For the text-containing cell, return its midpoint in [x, y] coordinate format. 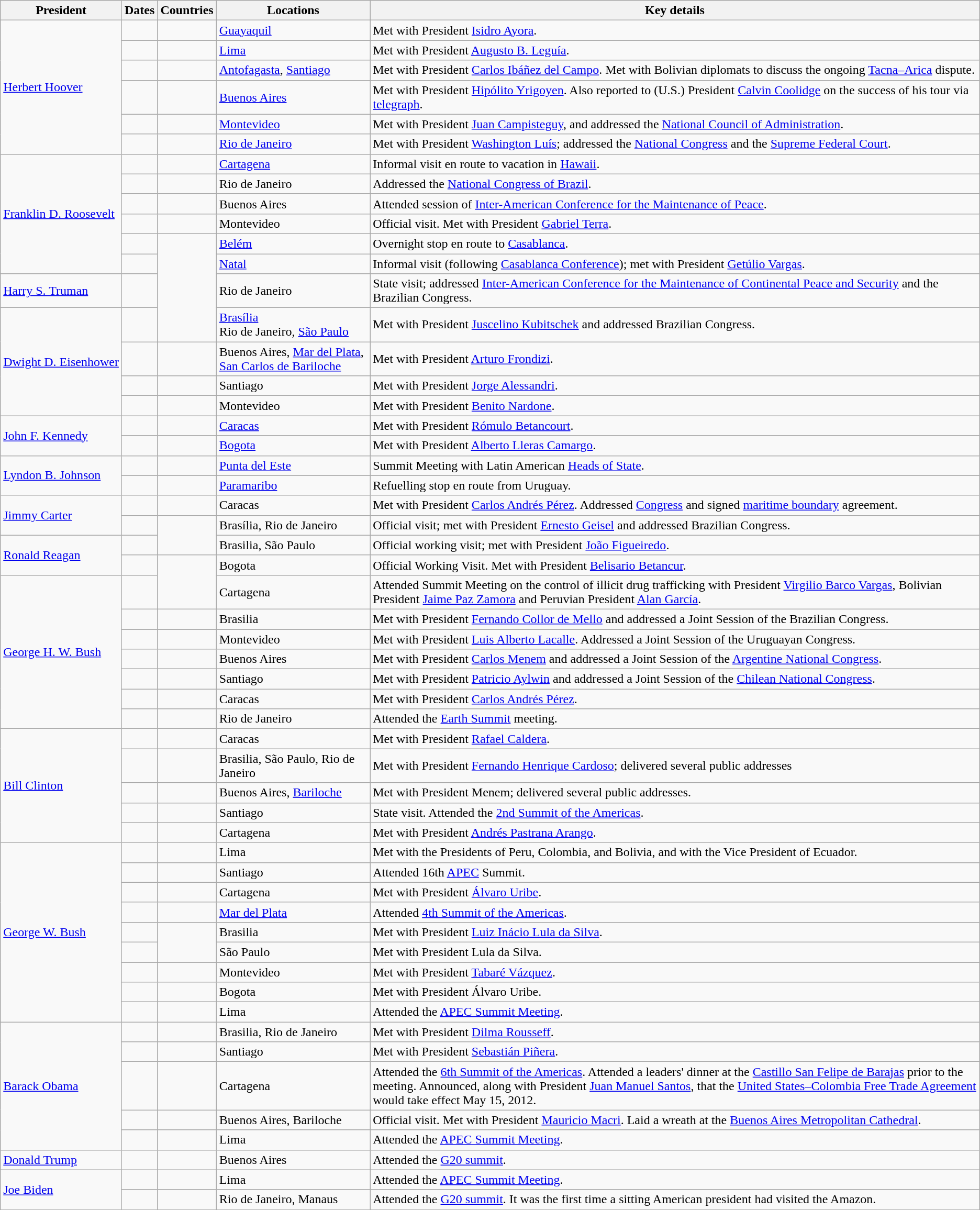
Met with President Andrés Pastrana Arango. [675, 832]
Brasilia, São Paulo, Rio de Janeiro [293, 765]
Official visit. Met with President Gabriel Terra. [675, 224]
Brasília, Rio de Janeiro [293, 525]
Ronald Reagan [61, 555]
Official visit. Met with President Mauricio Macri. Laid a wreath at the Buenos Aires Metropolitan Cathedral. [675, 1120]
George W. Bush [61, 932]
Bill Clinton [61, 785]
Official working visit; met with President João Figueiredo. [675, 545]
Met with President Carlos Andrés Pérez. [675, 699]
Attended 16th APEC Summit. [675, 872]
Brasilia, São Paulo [293, 545]
George H. W. Bush [61, 651]
Belém [293, 243]
Met with President Jorge Alessandri. [675, 386]
Met with the Presidents of Peru, Colombia, and Bolivia, and with the Vice President of Ecuador. [675, 852]
Met with President Carlos Ibáñez del Campo. Met with Bolivian diplomats to discuss the ongoing Tacna–Arica dispute. [675, 70]
Met with President Isidro Ayora. [675, 30]
Met with President Patricio Aylwin and addressed a Joint Session of the Chilean National Congress. [675, 679]
Met with President Rómulo Betancourt. [675, 426]
Met with President Juan Campisteguy, and addressed the National Council of Administration. [675, 124]
Met with President Juscelino Kubitschek and addressed Brazilian Congress. [675, 325]
Met with President Luis Alberto Lacalle. Addressed a Joint Session of the Uruguayan Congress. [675, 639]
Mar del Plata [293, 912]
Refuelling stop en route from Uruguay. [675, 485]
Barack Obama [61, 1086]
Met with President Dilma Rousseff. [675, 1032]
Addressed the National Congress of Brazil. [675, 184]
Paramaribo [293, 485]
Met with President Carlos Menem and addressed a Joint Session of the Argentine National Congress. [675, 659]
Met with President Augusto B. Leguía. [675, 50]
Guayaquil [293, 30]
Official Working Visit. Met with President Belisario Betancur. [675, 565]
Antofagasta, Santiago [293, 70]
Jimmy Carter [61, 515]
State visit. Attended the 2nd Summit of the Americas. [675, 813]
Informal visit (following Casablanca Conference); met with President Getúlio Vargas. [675, 263]
Met with President Menem; delivered several public addresses. [675, 793]
Harry S. Truman [61, 291]
Official visit; met with President Ernesto Geisel and addressed Brazilian Congress. [675, 525]
Natal [293, 263]
Met with President Fernando Collor de Mello and addressed a Joint Session of the Brazilian Congress. [675, 619]
Met with President Alberto Lleras Camargo. [675, 446]
Buenos Aires, Mar del Plata, San Carlos de Bariloche [293, 359]
Brasilia, Rio de Janeiro [293, 1032]
Countries [187, 10]
Attended the G20 summit. [675, 1160]
John F. Kennedy [61, 436]
Donald Trump [61, 1160]
Attended the Earth Summit meeting. [675, 719]
São Paulo [293, 952]
Dates [139, 10]
Summit Meeting with Latin American Heads of State. [675, 465]
Met with President Carlos Andrés Pérez. Addressed Congress and signed maritime boundary agreement. [675, 505]
President [61, 10]
Attended session of Inter-American Conference for the Maintenance of Peace. [675, 204]
Rio de Janeiro, Manaus [293, 1200]
Overnight stop en route to Casablanca. [675, 243]
Attended the G20 summit. It was the first time a sitting American president had visited the Amazon. [675, 1200]
Joe Biden [61, 1190]
Met with President Washington Luís; addressed the National Congress and the Supreme Federal Court. [675, 144]
Dwight D. Eisenhower [61, 362]
Attended 4th Summit of the Americas. [675, 912]
Herbert Hoover [61, 87]
Key details [675, 10]
Met with President Fernando Henrique Cardoso; delivered several public addresses [675, 765]
Informal visit en route to vacation in Hawaii. [675, 164]
Lyndon B. Johnson [61, 475]
Met with President Hipólito Yrigoyen. Also reported to (U.S.) President Calvin Coolidge on the success of his tour via telegraph. [675, 97]
Met with President Lula da Silva. [675, 952]
BrasíliaRio de Janeiro, São Paulo [293, 325]
Punta del Este [293, 465]
Met with President Rafael Caldera. [675, 739]
Met with President Arturo Frondizi. [675, 359]
Met with President Benito Nardone. [675, 406]
Met with President Tabaré Vázquez. [675, 972]
Met with President Sebastián Piñera. [675, 1052]
State visit; addressed Inter-American Conference for the Maintenance of Continental Peace and Security and the Brazilian Congress. [675, 291]
Franklin D. Roosevelt [61, 214]
Met with President Luiz Inácio Lula da Silva. [675, 932]
Locations [293, 10]
